Return the (x, y) coordinate for the center point of the cell that contains the specified text.  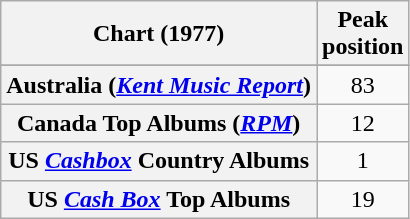
Canada Top Albums (RPM) (159, 123)
Peakposition (362, 34)
83 (362, 85)
US Cash Box Top Albums (159, 199)
19 (362, 199)
Australia (Kent Music Report) (159, 85)
Chart (1977) (159, 34)
12 (362, 123)
1 (362, 161)
US Cashbox Country Albums (159, 161)
